Provide the (x, y) coordinate of the cell's center where the given text is located.  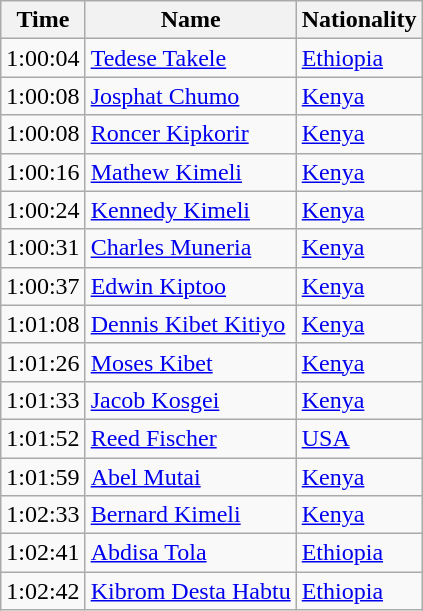
Kennedy Kimeli (190, 210)
1:02:33 (43, 515)
USA (359, 438)
Reed Fischer (190, 438)
Tedese Takele (190, 58)
1:02:41 (43, 553)
1:01:59 (43, 477)
Jacob Kosgei (190, 400)
1:00:16 (43, 172)
Name (190, 20)
Dennis Kibet Kitiyo (190, 324)
Abdisa Tola (190, 553)
Time (43, 20)
1:00:24 (43, 210)
1:01:08 (43, 324)
Edwin Kiptoo (190, 286)
Charles Muneria (190, 248)
1:00:37 (43, 286)
1:01:33 (43, 400)
Kibrom Desta Habtu (190, 591)
1:01:26 (43, 362)
1:02:42 (43, 591)
Nationality (359, 20)
Abel Mutai (190, 477)
1:00:04 (43, 58)
Josphat Chumo (190, 96)
Roncer Kipkorir (190, 134)
Mathew Kimeli (190, 172)
Moses Kibet (190, 362)
1:00:31 (43, 248)
Bernard Kimeli (190, 515)
1:01:52 (43, 438)
